Return the (x, y) coordinate for the center point of the cell that contains the specified text.  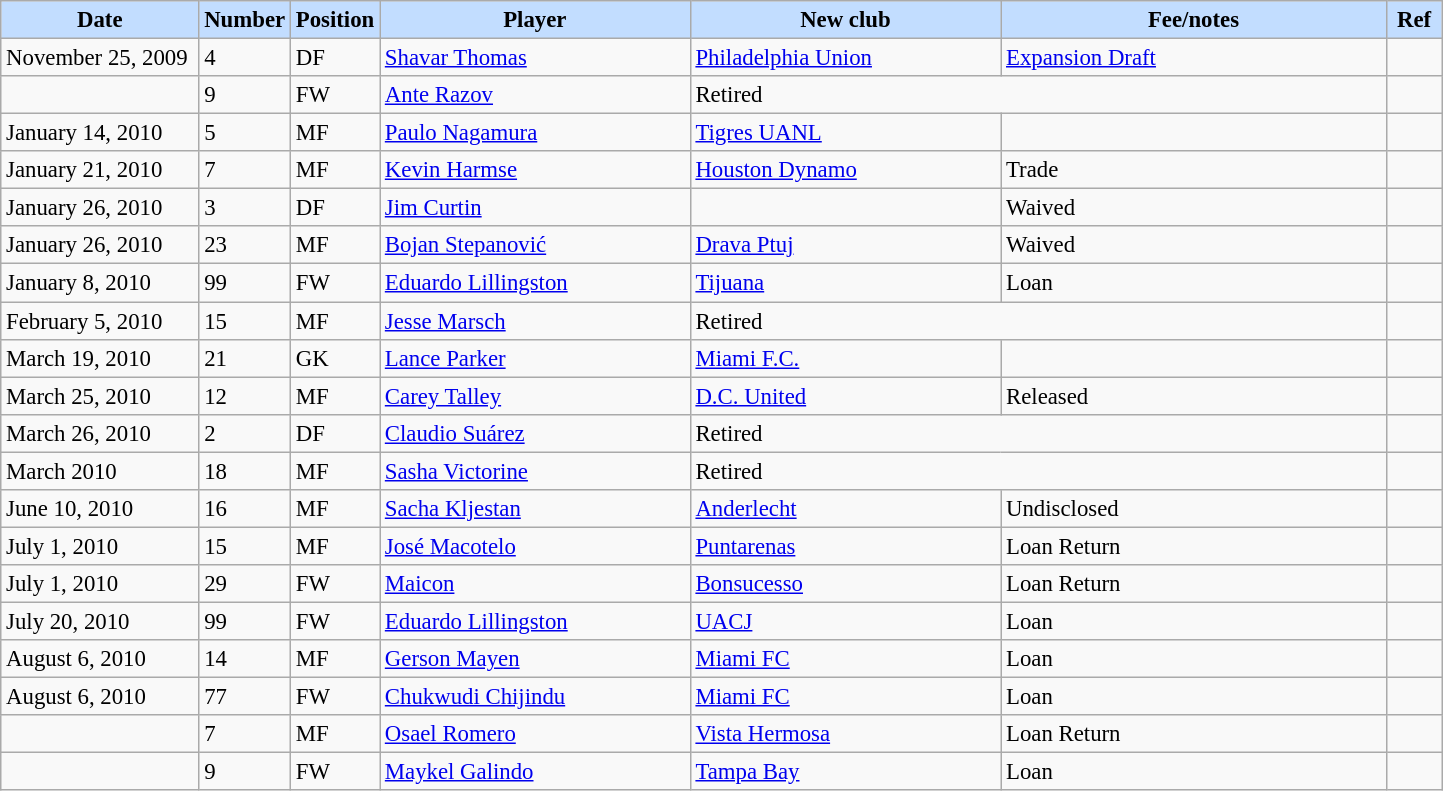
14 (245, 659)
Expansion Draft (1194, 58)
June 10, 2010 (100, 509)
5 (245, 133)
4 (245, 58)
March 19, 2010 (100, 358)
21 (245, 358)
March 25, 2010 (100, 396)
GK (334, 358)
January 21, 2010 (100, 170)
January 8, 2010 (100, 283)
February 5, 2010 (100, 321)
Maicon (536, 584)
Released (1194, 396)
Lance Parker (536, 358)
Claudio Suárez (536, 433)
Sacha Kljestan (536, 509)
29 (245, 584)
Undisclosed (1194, 509)
Tampa Bay (846, 772)
Sasha Victorine (536, 471)
Bonsucesso (846, 584)
D.C. United (846, 396)
Miami F.C. (846, 358)
Tigres UANL (846, 133)
Philadelphia Union (846, 58)
Tijuana (846, 283)
Maykel Galindo (536, 772)
José Macotelo (536, 546)
Drava Ptuj (846, 245)
Jim Curtin (536, 208)
18 (245, 471)
Fee/notes (1194, 20)
Puntarenas (846, 546)
Player (536, 20)
Paulo Nagamura (536, 133)
Date (100, 20)
16 (245, 509)
November 25, 2009 (100, 58)
Jesse Marsch (536, 321)
New club (846, 20)
Vista Hermosa (846, 734)
March 2010 (100, 471)
Chukwudi Chijindu (536, 697)
July 20, 2010 (100, 621)
Position (334, 20)
Kevin Harmse (536, 170)
Houston Dynamo (846, 170)
12 (245, 396)
Gerson Mayen (536, 659)
Shavar Thomas (536, 58)
Bojan Stepanović (536, 245)
2 (245, 433)
March 26, 2010 (100, 433)
Ante Razov (536, 95)
UACJ (846, 621)
Osael Romero (536, 734)
77 (245, 697)
Trade (1194, 170)
January 14, 2010 (100, 133)
3 (245, 208)
Carey Talley (536, 396)
Number (245, 20)
Ref (1414, 20)
23 (245, 245)
Anderlecht (846, 509)
